For the text-containing cell, return its midpoint in [x, y] coordinate format. 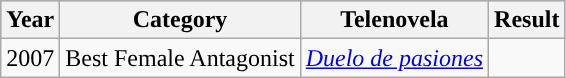
Duelo de pasiones [394, 58]
Year [30, 20]
Best Female Antagonist [180, 58]
Telenovela [394, 20]
Result [527, 20]
Category [180, 20]
2007 [30, 58]
